Locate the cell with the specified text and output its [X, Y] center coordinate. 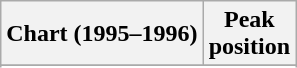
Chart (1995–1996) [102, 34]
Peakposition [249, 34]
